Scan for the cell matching the given text and deliver its (x, y) coordinate at center. 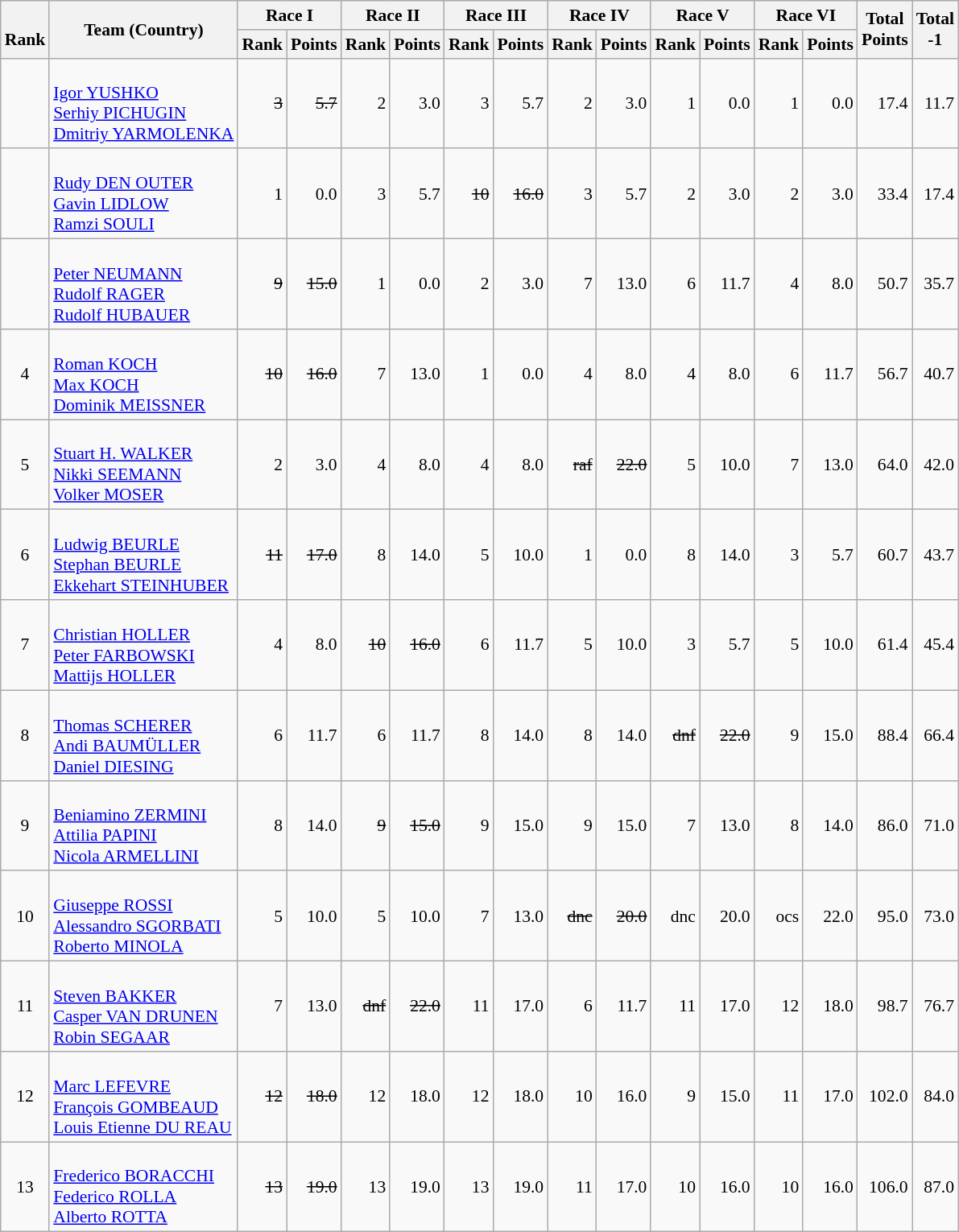
Race II (393, 15)
Marc LEFEVRE François GOMBEAUD Louis Etienne DU REAU (143, 1097)
50.7 (885, 284)
33.4 (885, 194)
106.0 (885, 1187)
Race III (496, 15)
61.4 (885, 645)
Stuart H. WALKER Nikki SEEMANN Volker MOSER (143, 465)
84.0 (936, 1097)
Race I (289, 15)
Rudy DEN OUTER Gavin LIDLOW Ramzi SOULI (143, 194)
98.7 (885, 1007)
Giuseppe ROSSI Alessandro SGORBATI Roberto MINOLA (143, 916)
Total Points (885, 29)
Christian HOLLER Peter FARBOWSKI Mattijs HOLLER (143, 645)
102.0 (885, 1097)
ocs (779, 916)
66.4 (936, 735)
Race VI (806, 15)
Peter NEUMANN Rudolf RAGER Rudolf HUBAUER (143, 284)
Total-1 (936, 29)
Thomas SCHERER Andi BAUMÜLLER Daniel DIESING (143, 735)
43.7 (936, 555)
87.0 (936, 1187)
42.0 (936, 465)
Frederico BORACCHI Federico ROLLA Alberto ROTTA (143, 1187)
88.4 (885, 735)
Steven BAKKER Casper VAN DRUNEN Robin SEGAAR (143, 1007)
35.7 (936, 284)
Race V (702, 15)
71.0 (936, 825)
raf (572, 465)
Ludwig BEURLE Stephan BEURLE Ekkehart STEINHUBER (143, 555)
Race IV (599, 15)
73.0 (936, 916)
56.7 (885, 374)
45.4 (936, 645)
95.0 (885, 916)
Igor YUSHKO Serhiy PICHUGIN Dmitriy YARMOLENKA (143, 103)
76.7 (936, 1007)
64.0 (885, 465)
40.7 (936, 374)
60.7 (885, 555)
Beniamino ZERMINI Attilia PAPINI Nicola ARMELLINI (143, 825)
Roman KOCH Max KOCH Dominik MEISSNER (143, 374)
86.0 (885, 825)
Team (Country) (143, 29)
